Output the (x, y) coordinate of the center of the cell containing the given text.  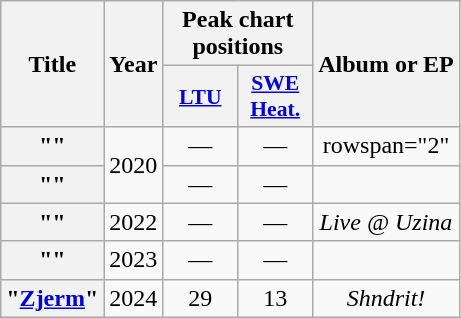
13 (276, 298)
LTU (200, 96)
Title (52, 64)
SWEHeat. (276, 96)
Live @ Uzina (386, 222)
Shndrit! (386, 298)
2023 (134, 260)
2022 (134, 222)
2024 (134, 298)
Year (134, 64)
"Zjerm" (52, 298)
2020 (134, 165)
rowspan="2" (386, 146)
29 (200, 298)
Album or EP (386, 64)
Peak chart positions (238, 34)
